Locate the cell with the specified text and output its [x, y] center coordinate. 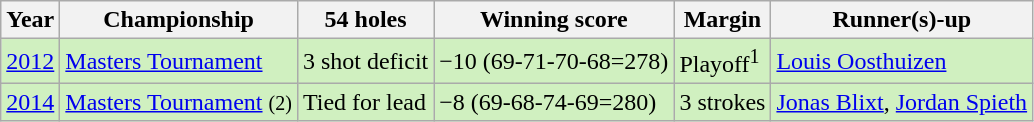
−8 (69-68-74-69=280) [554, 102]
Louis Oosthuizen [902, 62]
Jonas Blixt, Jordan Spieth [902, 102]
54 holes [365, 20]
Margin [722, 20]
2012 [30, 62]
Runner(s)-up [902, 20]
−10 (69-71-70-68=278) [554, 62]
2014 [30, 102]
Tied for lead [365, 102]
Playoff1 [722, 62]
Masters Tournament (2) [179, 102]
Masters Tournament [179, 62]
3 shot deficit [365, 62]
Winning score [554, 20]
3 strokes [722, 102]
Championship [179, 20]
Year [30, 20]
